Identify which cell holds the provided text, then report its (x, y) central coordinate. 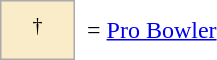
† (38, 30)
